Detect which cell encompasses the target text, then output its [X, Y] center coordinate. 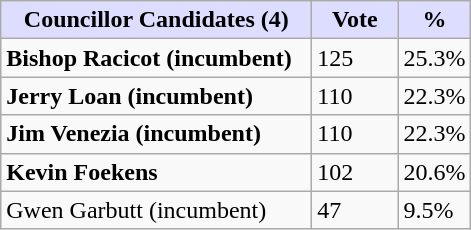
Bishop Racicot (incumbent) [156, 58]
Jerry Loan (incumbent) [156, 96]
Councillor Candidates (4) [156, 20]
Gwen Garbutt (incumbent) [156, 210]
125 [355, 58]
20.6% [434, 172]
% [434, 20]
9.5% [434, 210]
102 [355, 172]
Kevin Foekens [156, 172]
47 [355, 210]
Jim Venezia (incumbent) [156, 134]
Vote [355, 20]
25.3% [434, 58]
